Identify which cell holds the provided text, then report its [X, Y] central coordinate. 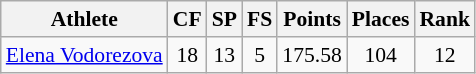
13 [224, 55]
Elena Vodorezova [84, 55]
Places [381, 19]
18 [188, 55]
12 [444, 55]
5 [260, 55]
SP [224, 19]
175.58 [312, 55]
FS [260, 19]
CF [188, 19]
Rank [444, 19]
104 [381, 55]
Points [312, 19]
Athlete [84, 19]
